Output the (X, Y) coordinate of the center of the cell containing the given text.  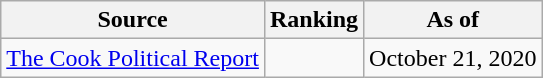
Source (133, 20)
The Cook Political Report (133, 58)
October 21, 2020 (453, 58)
Ranking (314, 20)
As of (453, 20)
